Extract the [X, Y] coordinate from the center of the cell holding the provided text.  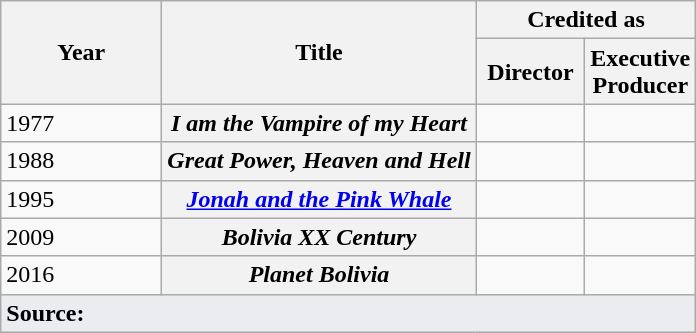
Planet Bolivia [319, 275]
Jonah and the Pink Whale [319, 199]
Year [82, 52]
1988 [82, 161]
1995 [82, 199]
I am the Vampire of my Heart [319, 123]
2016 [82, 275]
Credited as [586, 20]
Great Power, Heaven and Hell [319, 161]
Bolivia XX Century [319, 237]
Director [530, 72]
Source: [348, 313]
Executive Producer [640, 72]
2009 [82, 237]
1977 [82, 123]
Title [319, 52]
